Locate the cell with the specified text and output its [X, Y] center coordinate. 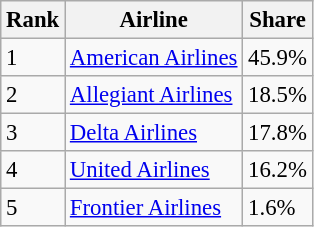
45.9% [278, 58]
1 [33, 58]
4 [33, 170]
Delta Airlines [154, 133]
United Airlines [154, 170]
5 [33, 208]
American Airlines [154, 58]
Airline [154, 20]
18.5% [278, 95]
1.6% [278, 208]
Share [278, 20]
17.8% [278, 133]
Frontier Airlines [154, 208]
16.2% [278, 170]
Allegiant Airlines [154, 95]
Rank [33, 20]
2 [33, 95]
3 [33, 133]
